For the text-containing cell, return its midpoint in [X, Y] coordinate format. 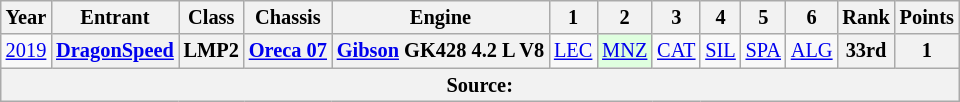
CAT [676, 51]
MNZ [624, 51]
2019 [26, 51]
DragonSpeed [115, 51]
Source: [480, 85]
6 [812, 17]
33rd [866, 51]
4 [720, 17]
Rank [866, 17]
LMP2 [212, 51]
Oreca 07 [288, 51]
Gibson GK428 4.2 L V8 [440, 51]
2 [624, 17]
Year [26, 17]
ALG [812, 51]
3 [676, 17]
Engine [440, 17]
Chassis [288, 17]
Entrant [115, 17]
LEC [573, 51]
Points [927, 17]
Class [212, 17]
5 [764, 17]
SPA [764, 51]
SIL [720, 51]
